Return the [x, y] coordinate for the center point of the cell that contains the specified text.  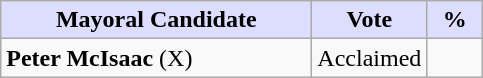
Peter McIsaac (X) [156, 58]
Mayoral Candidate [156, 20]
Vote [370, 20]
% [455, 20]
Acclaimed [370, 58]
